For the text-containing cell, return its midpoint in [x, y] coordinate format. 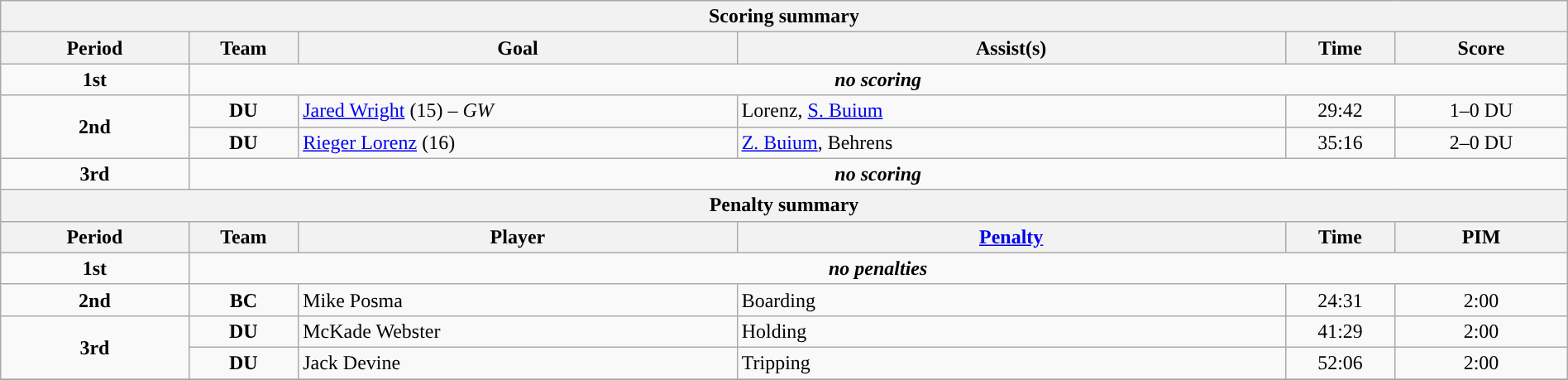
41:29 [1340, 331]
1–0 DU [1481, 111]
McKade Webster [518, 331]
Goal [518, 48]
BC [243, 300]
Player [518, 237]
Scoring summary [784, 17]
Holding [1011, 331]
Penalty summary [784, 205]
Boarding [1011, 300]
Penalty [1011, 237]
35:16 [1340, 142]
Score [1481, 48]
Z. Buium, Behrens [1011, 142]
Mike Posma [518, 300]
Jack Devine [518, 363]
24:31 [1340, 300]
Tripping [1011, 363]
29:42 [1340, 111]
Assist(s) [1011, 48]
no penalties [878, 268]
Lorenz, S. Buium [1011, 111]
2–0 DU [1481, 142]
Rieger Lorenz (16) [518, 142]
52:06 [1340, 363]
Jared Wright (15) – GW [518, 111]
PIM [1481, 237]
